Search for the cell housing the specified text and yield its (X, Y) center coordinate. 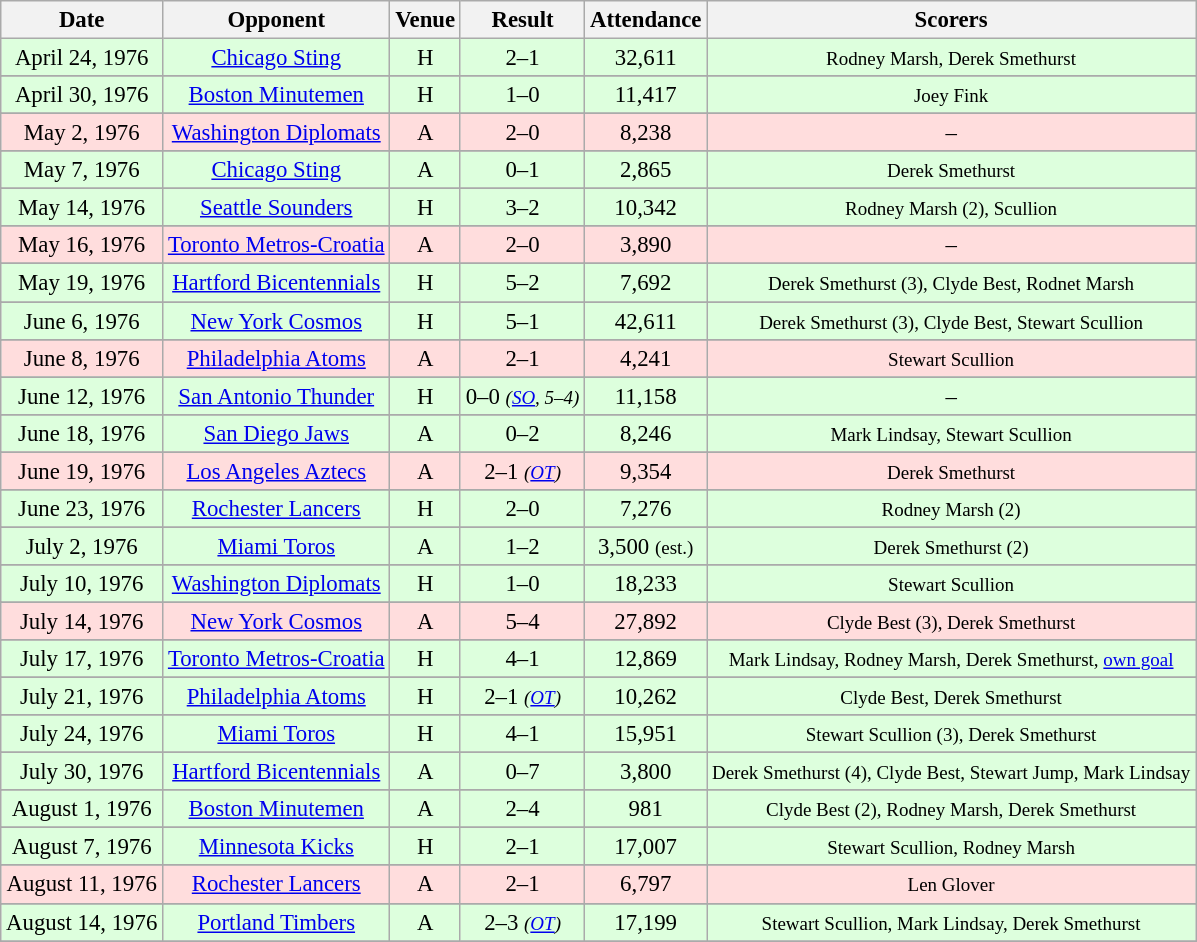
8,238 (646, 133)
May 19, 1976 (82, 283)
Len Glover (952, 885)
8,246 (646, 433)
July 10, 1976 (82, 584)
San Diego Jaws (276, 433)
July 2, 1976 (82, 546)
0–7 (522, 772)
Venue (426, 20)
Seattle Sounders (276, 208)
Rodney Marsh, Derek Smethurst (952, 58)
18,233 (646, 584)
Clyde Best (3), Derek Smethurst (952, 621)
Portland Timbers (276, 922)
5–1 (522, 321)
June 8, 1976 (82, 358)
April 30, 1976 (82, 95)
3–2 (522, 208)
9,354 (646, 471)
San Antonio Thunder (276, 396)
Scorers (952, 20)
11,158 (646, 396)
July 17, 1976 (82, 659)
May 7, 1976 (82, 170)
Attendance (646, 20)
5–2 (522, 283)
Clyde Best (2), Rodney Marsh, Derek Smethurst (952, 809)
27,892 (646, 621)
17,007 (646, 847)
10,262 (646, 697)
July 24, 1976 (82, 734)
July 30, 1976 (82, 772)
May 16, 1976 (82, 245)
3,890 (646, 245)
7,276 (646, 509)
0–0 (SO, 5–4) (522, 396)
6,797 (646, 885)
August 11, 1976 (82, 885)
June 23, 1976 (82, 509)
0–1 (522, 170)
June 18, 1976 (82, 433)
981 (646, 809)
Result (522, 20)
June 6, 1976 (82, 321)
32,611 (646, 58)
12,869 (646, 659)
July 21, 1976 (82, 697)
7,692 (646, 283)
Minnesota Kicks (276, 847)
17,199 (646, 922)
Derek Smethurst (3), Clyde Best, Stewart Scullion (952, 321)
Derek Smethurst (4), Clyde Best, Stewart Jump, Mark Lindsay (952, 772)
July 14, 1976 (82, 621)
April 24, 1976 (82, 58)
Rodney Marsh (2), Scullion (952, 208)
Joey Fink (952, 95)
Mark Lindsay, Stewart Scullion (952, 433)
0–2 (522, 433)
August 1, 1976 (82, 809)
Clyde Best, Derek Smethurst (952, 697)
Derek Smethurst (2) (952, 546)
May 14, 1976 (82, 208)
Stewart Scullion (3), Derek Smethurst (952, 734)
42,611 (646, 321)
2–4 (522, 809)
Opponent (276, 20)
August 14, 1976 (82, 922)
10,342 (646, 208)
June 19, 1976 (82, 471)
3,800 (646, 772)
June 12, 1976 (82, 396)
11,417 (646, 95)
3,500 (est.) (646, 546)
1–2 (522, 546)
Rodney Marsh (2) (952, 509)
Stewart Scullion, Rodney Marsh (952, 847)
Derek Smethurst (3), Clyde Best, Rodnet Marsh (952, 283)
2,865 (646, 170)
August 7, 1976 (82, 847)
Mark Lindsay, Rodney Marsh, Derek Smethurst, own goal (952, 659)
2–3 (OT) (522, 922)
May 2, 1976 (82, 133)
Los Angeles Aztecs (276, 471)
15,951 (646, 734)
Date (82, 20)
Stewart Scullion, Mark Lindsay, Derek Smethurst (952, 922)
4,241 (646, 358)
5–4 (522, 621)
